Capture the cell that displays the provided text and extract its [X, Y] central coordinate. 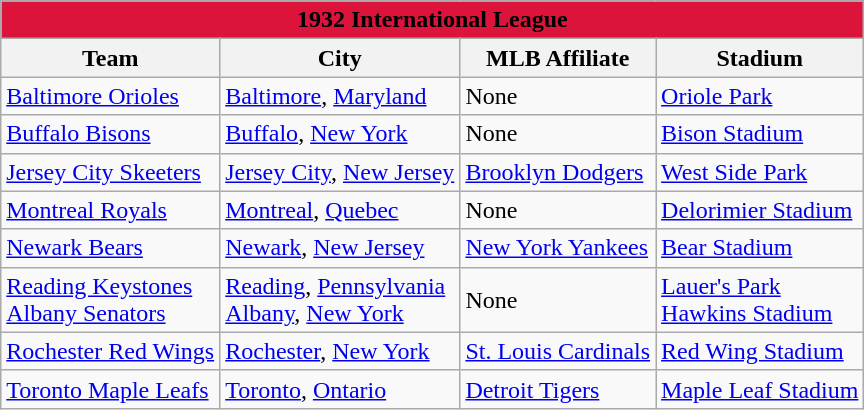
1932 International League [432, 20]
Rochester, New York [340, 351]
Rochester Red Wings [110, 351]
MLB Affiliate [558, 58]
Maple Leaf Stadium [760, 389]
Oriole Park [760, 96]
Toronto Maple Leafs [110, 389]
Reading Keystones Albany Senators [110, 300]
Detroit Tigers [558, 389]
Newark Bears [110, 248]
West Side Park [760, 172]
Red Wing Stadium [760, 351]
City [340, 58]
Lauer's Park Hawkins Stadium [760, 300]
Buffalo Bisons [110, 134]
Bison Stadium [760, 134]
Brooklyn Dodgers [558, 172]
Toronto, Ontario [340, 389]
Delorimier Stadium [760, 210]
Montreal Royals [110, 210]
Baltimore, Maryland [340, 96]
Reading, Pennsylvania Albany, New York [340, 300]
Jersey City, New Jersey [340, 172]
Bear Stadium [760, 248]
Newark, New Jersey [340, 248]
Buffalo, New York [340, 134]
Stadium [760, 58]
New York Yankees [558, 248]
Team [110, 58]
Jersey City Skeeters [110, 172]
Baltimore Orioles [110, 96]
Montreal, Quebec [340, 210]
St. Louis Cardinals [558, 351]
